Detect which cell encompasses the target text, then output its [x, y] center coordinate. 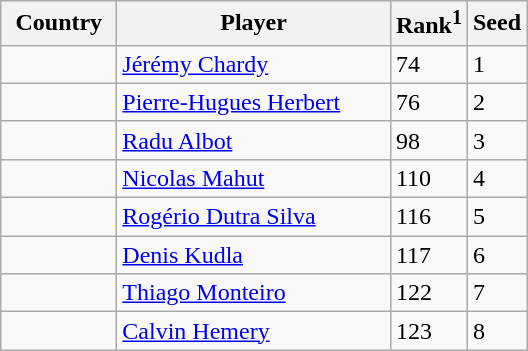
98 [428, 140]
116 [428, 217]
4 [496, 178]
Seed [496, 24]
117 [428, 255]
Player [254, 24]
Rank1 [428, 24]
7 [496, 293]
3 [496, 140]
Nicolas Mahut [254, 178]
Calvin Hemery [254, 331]
123 [428, 331]
6 [496, 255]
110 [428, 178]
76 [428, 102]
122 [428, 293]
Jérémy Chardy [254, 64]
8 [496, 331]
1 [496, 64]
Thiago Monteiro [254, 293]
Rogério Dutra Silva [254, 217]
2 [496, 102]
Denis Kudla [254, 255]
74 [428, 64]
Radu Albot [254, 140]
Country [59, 24]
Pierre-Hugues Herbert [254, 102]
5 [496, 217]
